Extract the [X, Y] coordinate from the center of the cell holding the provided text.  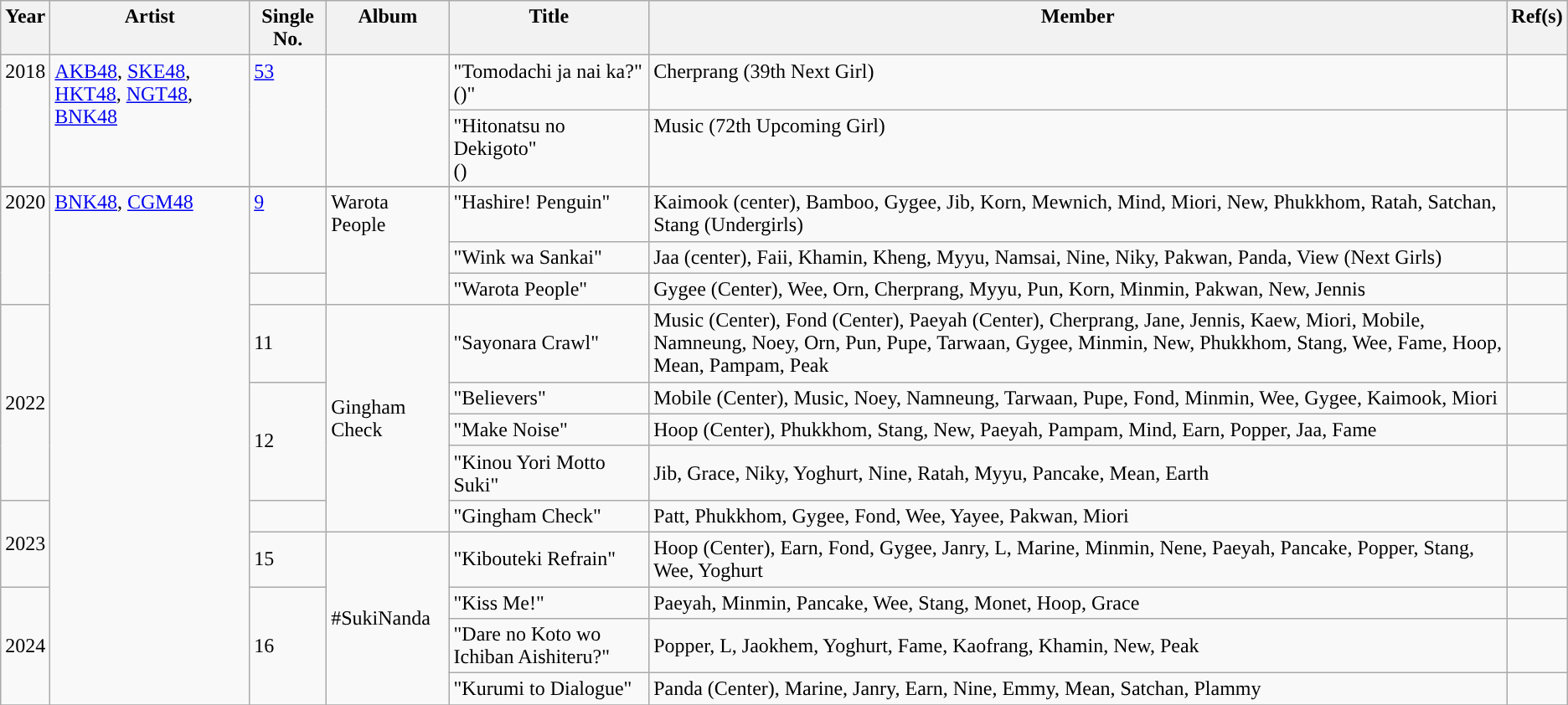
BNK48, CGM48 [150, 445]
53 [288, 121]
"Wink wa Sankai" [549, 257]
"Dare no Koto wo Ichiban Aishiteru?" [549, 646]
Patt, Phukkhom, Gygee, Fond, Wee, Yayee, Pakwan, Miori [1078, 516]
Panda (Center), Marine, Janry, Earn, Nine, Emmy, Mean, Satchan, Plammy [1078, 689]
Artist [150, 28]
"Tomodachi ja nai ka?"()" [549, 82]
"Warota People" [549, 289]
Hoop (Center), Earn, Fond, Gygee, Janry, L, Marine, Minmin, Nene, Paeyah, Pancake, Popper, Stang, Wee, Yoghurt [1078, 559]
Hoop (Center), Phukkhom, Stang, New, Paeyah, Pampam, Mind, Earn, Popper, Jaa, Fame [1078, 430]
#SukiNanda [388, 618]
16 [288, 645]
"Kibouteki Refrain" [549, 559]
2023 [25, 543]
Jib, Grace, Niky, Yoghurt, Nine, Ratah, Myyu, Pancake, Mean, Earth [1078, 472]
12 [288, 440]
"Kurumi to Dialogue" [549, 689]
2024 [25, 645]
Paeyah, Minmin, Pancake, Wee, Stang, Monet, Hoop, Grace [1078, 602]
2020 [25, 246]
"Sayonara Crawl" [549, 343]
9 [288, 229]
Year [25, 28]
Ref(s) [1537, 28]
15 [288, 559]
Gygee (Center), Wee, Orn, Cherprang, Myyu, Pun, Korn, Minmin, Pakwan, New, Jennis [1078, 289]
2022 [25, 402]
Warota People [388, 246]
Music (72th Upcoming Girl) [1078, 148]
2018 [25, 121]
Popper, L, Jaokhem, Yoghurt, Fame, Kaofrang, Khamin, New, Peak [1078, 646]
"Hitonatsu no Dekigoto"() [549, 148]
11 [288, 343]
"Hashire! Penguin" [549, 214]
Member [1078, 28]
Album [388, 28]
Title [549, 28]
Kaimook (center), Bamboo, Gygee, Jib, Korn, Mewnich, Mind, Miori, New, Phukkhom, Ratah, Satchan, Stang (Undergirls) [1078, 214]
Mobile (Center), Music, Noey, Namneung, Tarwaan, Pupe, Fond, Minmin, Wee, Gygee, Kaimook, Miori [1078, 398]
Cherprang (39th Next Girl) [1078, 82]
"Kiss Me!" [549, 602]
Jaa (center), Faii, Khamin, Kheng, Myyu, Namsai, Nine, Niky, Pakwan, Panda, View (Next Girls) [1078, 257]
AKB48, SKE48, HKT48, NGT48, BNK48 [150, 121]
"Believers" [549, 398]
Gingham Check [388, 419]
Single No. [288, 28]
"Kinou Yori Motto Suki" [549, 472]
"Make Noise" [549, 430]
"Gingham Check" [549, 516]
